For the text-containing cell, return its midpoint in [X, Y] coordinate format. 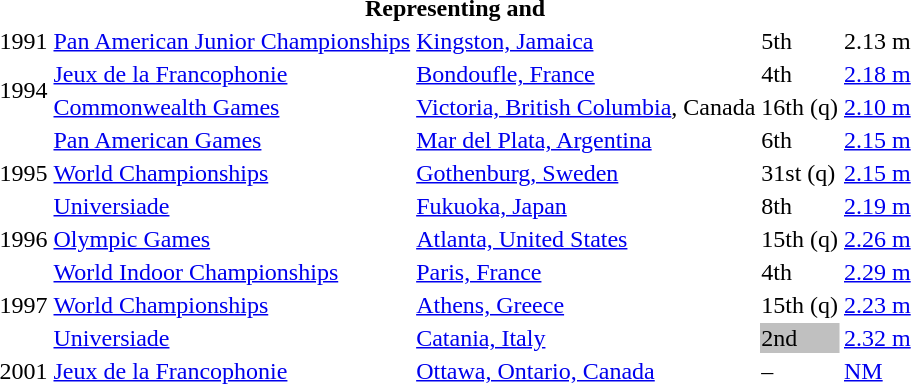
Fukuoka, Japan [586, 206]
Victoria, British Columbia, Canada [586, 107]
31st (q) [800, 173]
8th [800, 206]
Pan American Games [232, 140]
Athens, Greece [586, 305]
16th (q) [800, 107]
Jeux de la Francophonie [232, 74]
Gothenburg, Sweden [586, 173]
Bondoufle, France [586, 74]
5th [800, 41]
Kingston, Jamaica [586, 41]
World Indoor Championships [232, 272]
Catania, Italy [586, 338]
Pan American Junior Championships [232, 41]
Mar del Plata, Argentina [586, 140]
Paris, France [586, 272]
Olympic Games [232, 239]
2nd [800, 338]
Atlanta, United States [586, 239]
Commonwealth Games [232, 107]
6th [800, 140]
